Extract the [X, Y] coordinate from the center of the cell holding the provided text.  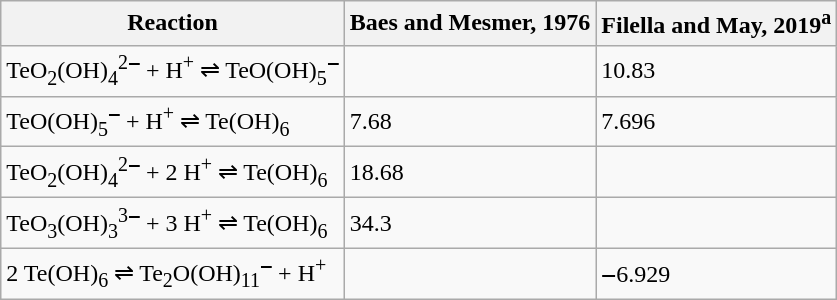
2 Te(OH)6 ⇌ Te2O(OH)11‒ + H+ [173, 274]
Reaction [173, 24]
18.68 [470, 172]
7.68 [470, 122]
Baes and Mesmer, 1976 [470, 24]
10.83 [716, 70]
TeO2(OH)42‒ + 2 H+ ⇌ Te(OH)6 [173, 172]
TeO3(OH)33‒ + 3 H+ ⇌ Te(OH)6 [173, 224]
34.3 [470, 224]
TeO(OH)5‒ + H+ ⇌ Te(OH)6 [173, 122]
‒6.929 [716, 274]
TeO2(OH)42‒ + H+ ⇌ TeO(OH)5‒ [173, 70]
7.696 [716, 122]
Filella and May, 2019a [716, 24]
